Locate the cell with the specified text and output its (x, y) center coordinate. 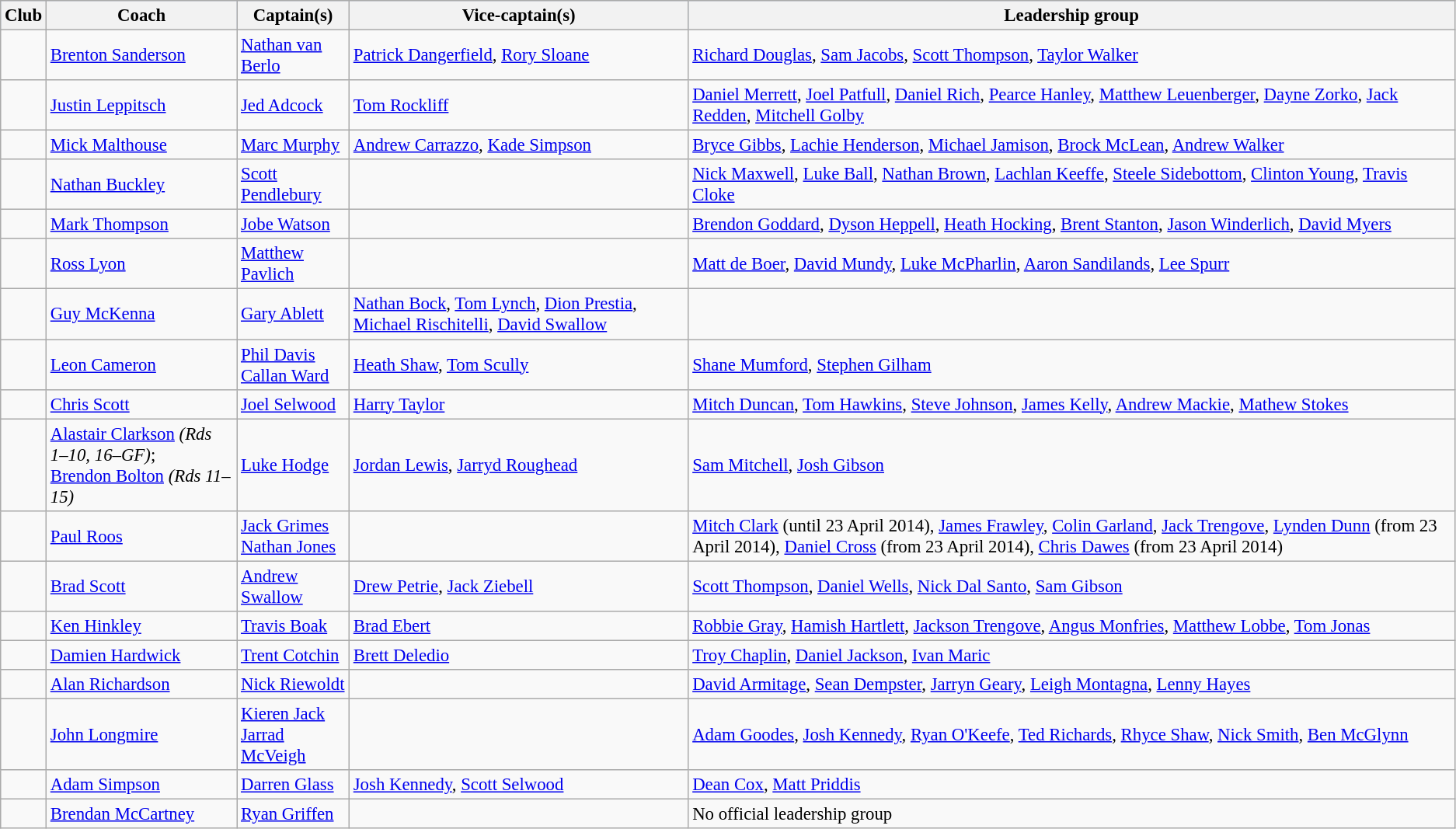
Robbie Gray, Hamish Hartlett, Jackson Trengove, Angus Monfries, Matthew Lobbe, Tom Jonas (1072, 626)
Nick Riewoldt (294, 684)
Bryce Gibbs, Lachie Henderson, Michael Jamison, Brock McLean, Andrew Walker (1072, 145)
Scott Thompson, Daniel Wells, Nick Dal Santo, Sam Gibson (1072, 586)
Justin Leppitsch (141, 106)
Leadership group (1072, 16)
Matthew Pavlich (294, 264)
Daniel Merrett, Joel Patfull, Daniel Rich, Pearce Hanley, Matthew Leuenberger, Dayne Zorko, Jack Redden, Mitchell Golby (1072, 106)
Damien Hardwick (141, 655)
Ross Lyon (141, 264)
Trent Cotchin (294, 655)
Nathan van Berlo (294, 56)
Andrew Swallow (294, 586)
Captain(s) (294, 16)
Paul Roos (141, 536)
Harry Taylor (518, 404)
Sam Mitchell, Josh Gibson (1072, 465)
David Armitage, Sean Dempster, Jarryn Geary, Leigh Montagna, Lenny Hayes (1072, 684)
Dean Cox, Matt Priddis (1072, 785)
Jobe Watson (294, 225)
Guy McKenna (141, 314)
Joel Selwood (294, 404)
Ryan Griffen (294, 814)
Chris Scott (141, 404)
Brad Ebert (518, 626)
Tom Rockliff (518, 106)
Heath Shaw, Tom Scully (518, 365)
Brendon Goddard, Dyson Heppell, Heath Hocking, Brent Stanton, Jason Winderlich, David Myers (1072, 225)
John Longmire (141, 734)
Kieren Jack Jarrad McVeigh (294, 734)
Vice-captain(s) (518, 16)
Patrick Dangerfield, Rory Sloane (518, 56)
Club (23, 16)
Adam Simpson (141, 785)
Nathan Bock, Tom Lynch, Dion Prestia, Michael Rischitelli, David Swallow (518, 314)
Alan Richardson (141, 684)
Mark Thompson (141, 225)
Troy Chaplin, Daniel Jackson, Ivan Maric (1072, 655)
Jack Grimes Nathan Jones (294, 536)
Darren Glass (294, 785)
No official leadership group (1072, 814)
Andrew Carrazzo, Kade Simpson (518, 145)
Richard Douglas, Sam Jacobs, Scott Thompson, Taylor Walker (1072, 56)
Jordan Lewis, Jarryd Roughead (518, 465)
Leon Cameron (141, 365)
Adam Goodes, Josh Kennedy, Ryan O'Keefe, Ted Richards, Rhyce Shaw, Nick Smith, Ben McGlynn (1072, 734)
Drew Petrie, Jack Ziebell (518, 586)
Phil Davis Callan Ward (294, 365)
Luke Hodge (294, 465)
Gary Ablett (294, 314)
Josh Kennedy, Scott Selwood (518, 785)
Shane Mumford, Stephen Gilham (1072, 365)
Ken Hinkley (141, 626)
Brenton Sanderson (141, 56)
Alastair Clarkson (Rds 1–10, 16–GF);Brendon Bolton (Rds 11–15) (141, 465)
Nathan Buckley (141, 185)
Marc Murphy (294, 145)
Scott Pendlebury (294, 185)
Coach (141, 16)
Travis Boak (294, 626)
Matt de Boer, David Mundy, Luke McPharlin, Aaron Sandilands, Lee Spurr (1072, 264)
Brett Deledio (518, 655)
Brad Scott (141, 586)
Jed Adcock (294, 106)
Mick Malthouse (141, 145)
Brendan McCartney (141, 814)
Mitch Duncan, Tom Hawkins, Steve Johnson, James Kelly, Andrew Mackie, Mathew Stokes (1072, 404)
Nick Maxwell, Luke Ball, Nathan Brown, Lachlan Keeffe, Steele Sidebottom, Clinton Young, Travis Cloke (1072, 185)
